Scan for the cell matching the given text and deliver its (x, y) coordinate at center. 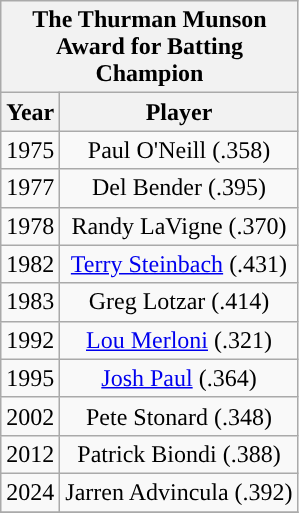
Greg Lotzar (.414) (179, 302)
Paul O'Neill (.358) (179, 150)
Pete Stonard (.348) (179, 416)
1977 (30, 188)
Lou Merloni (.321) (179, 340)
Randy LaVigne (.370) (179, 226)
1978 (30, 226)
Terry Steinbach (.431) (179, 264)
Player (179, 112)
Josh Paul (.364) (179, 378)
1992 (30, 340)
1995 (30, 378)
1975 (30, 150)
1983 (30, 302)
Jarren Advincula (.392) (179, 492)
Patrick Biondi (.388) (179, 454)
1982 (30, 264)
The Thurman Munson Award for Batting Champion (150, 47)
2024 (30, 492)
Year (30, 112)
2002 (30, 416)
2012 (30, 454)
Del Bender (.395) (179, 188)
